Extract the [x, y] coordinate from the center of the cell holding the provided text.  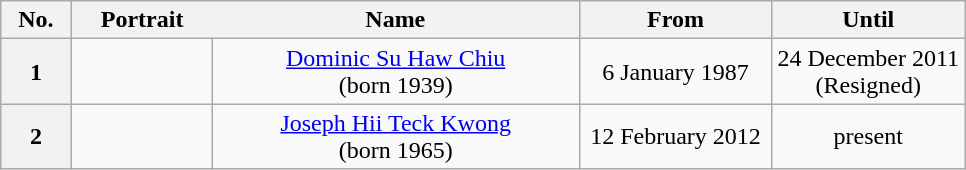
Name [396, 20]
24 December 2011 (Resigned) [868, 72]
6 January 1987 [676, 72]
Until [868, 20]
present [868, 136]
No. [36, 20]
Joseph Hii Teck Kwong (born 1965) [396, 136]
12 February 2012 [676, 136]
2 [36, 136]
Portrait [142, 20]
1 [36, 72]
Dominic Su Haw Chiu (born 1939) [396, 72]
From [676, 20]
